Locate the cell with the specified text and output its (x, y) center coordinate. 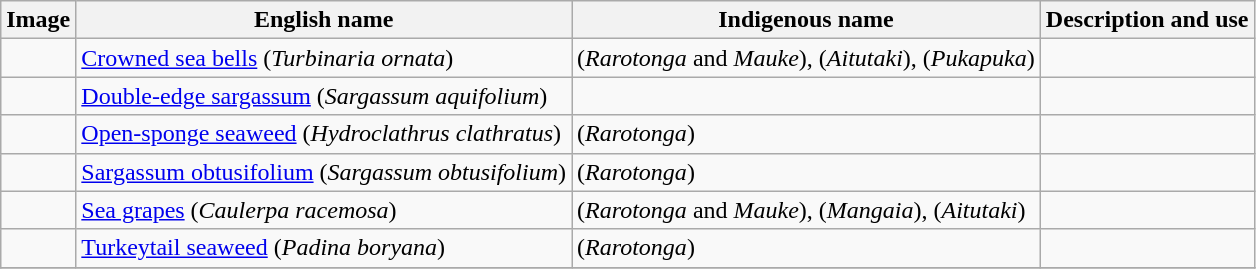
Double-edge sargassum (Sargassum aquifolium) (324, 96)
(Rarotonga and Mauke), (Aitutaki), (Pukapuka) (806, 58)
English name (324, 20)
Crowned sea bells (Turbinaria ornata) (324, 58)
Turkeytail seaweed (Padina boryana) (324, 248)
Image (38, 20)
Description and use (1147, 20)
Sargassum obtusifolium (Sargassum obtusifolium) (324, 172)
Open-sponge seaweed (Hydroclathrus clathratus) (324, 134)
Sea grapes (Caulerpa racemosa) (324, 210)
(Rarotonga and Mauke), (Mangaia), (Aitutaki) (806, 210)
Indigenous name (806, 20)
